Provide the [X, Y] coordinate of the cell's center where the given text is located.  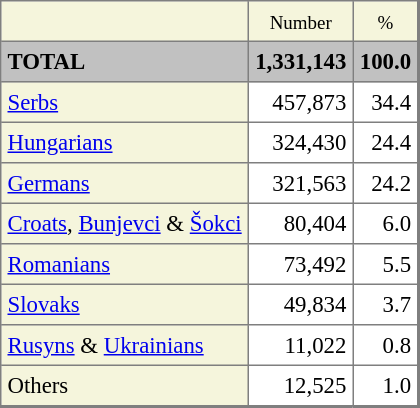
Others [125, 385]
457,873 [300, 102]
0.8 [386, 345]
5.5 [386, 264]
Serbs [125, 102]
Number [300, 21]
324,430 [300, 142]
1,331,143 [300, 61]
34.4 [386, 102]
3.7 [386, 304]
Slovaks [125, 304]
Germans [125, 183]
Hungarians [125, 142]
% [386, 21]
73,492 [300, 264]
TOTAL [125, 61]
24.2 [386, 183]
1.0 [386, 385]
Romanians [125, 264]
11,022 [300, 345]
12,525 [300, 385]
24.4 [386, 142]
80,404 [300, 223]
49,834 [300, 304]
100.0 [386, 61]
Rusyns & Ukrainians [125, 345]
6.0 [386, 223]
321,563 [300, 183]
Croats, Bunjevci & Šokci [125, 223]
